Pinpoint the cell where the given text exists, returning its (x, y) midpoint coordinate. 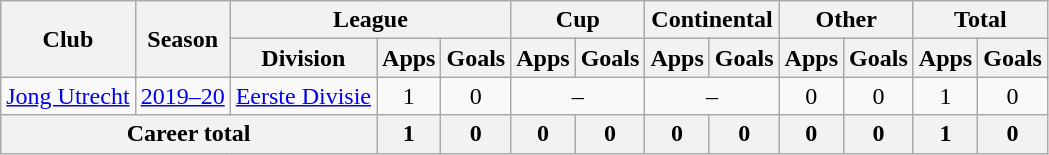
Cup (578, 20)
2019–20 (182, 96)
Continental (712, 20)
Total (980, 20)
Season (182, 39)
Eerste Divisie (303, 96)
Other (846, 20)
Career total (189, 134)
League (370, 20)
Club (68, 39)
Division (303, 58)
Jong Utrecht (68, 96)
